Detect which cell encompasses the target text, then output its [X, Y] center coordinate. 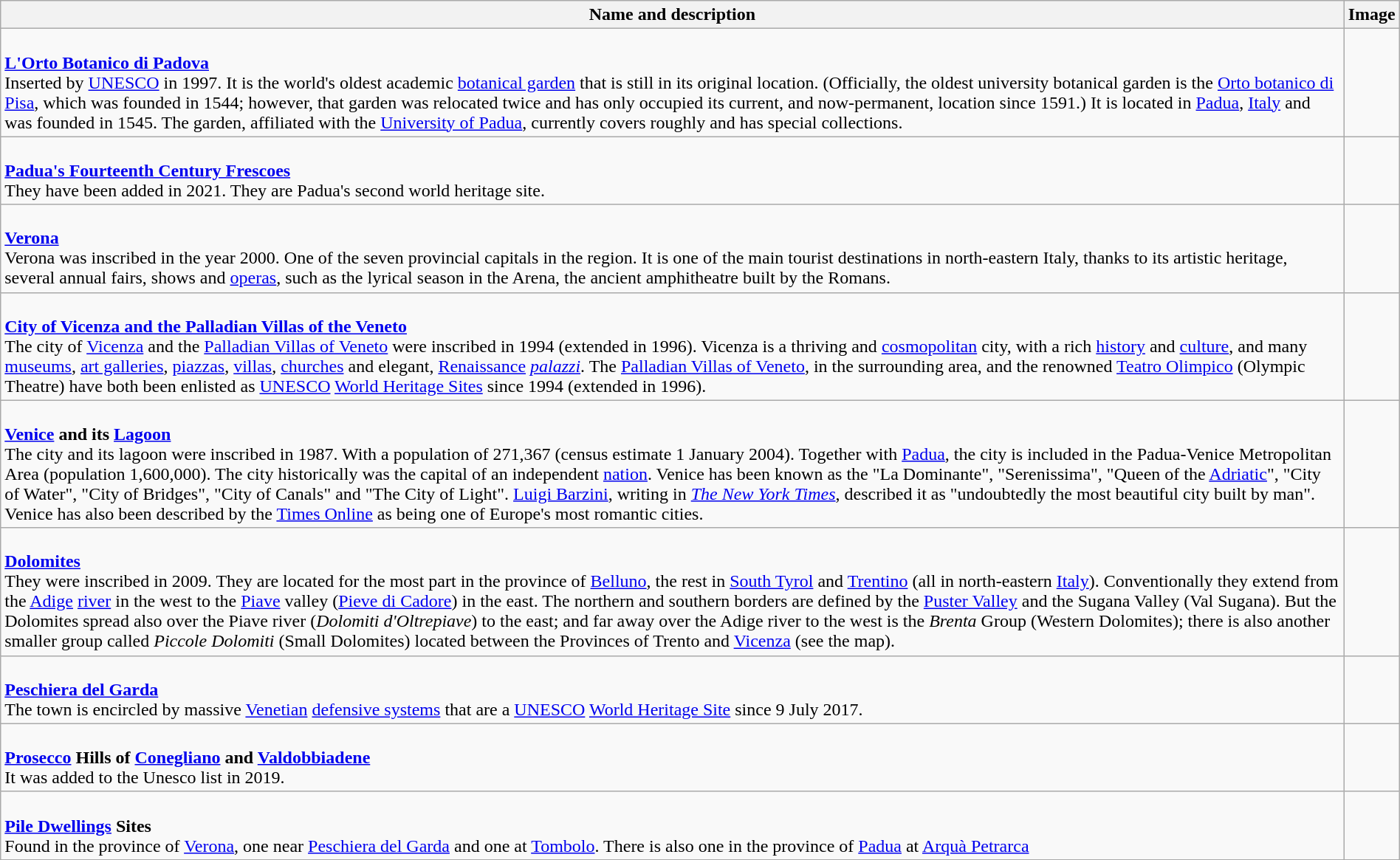
Padua's Fourteenth Century Frescoes They have been added in 2021. They are Padua's second world heritage site. [672, 171]
Name and description [672, 15]
Prosecco Hills of Conegliano and Valdobbiadene It was added to the Unesco list in 2019. [672, 757]
Peschiera del Garda The town is encircled by massive Venetian defensive systems that are a UNESCO World Heritage Site since 9 July 2017. [672, 689]
Image [1372, 15]
